Capture the cell that displays the provided text and extract its [x, y] central coordinate. 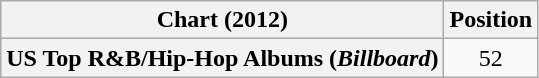
Chart (2012) [222, 20]
Position [491, 20]
US Top R&B/Hip-Hop Albums (Billboard) [222, 58]
52 [491, 58]
